Identify which cell holds the provided text, then report its [x, y] central coordinate. 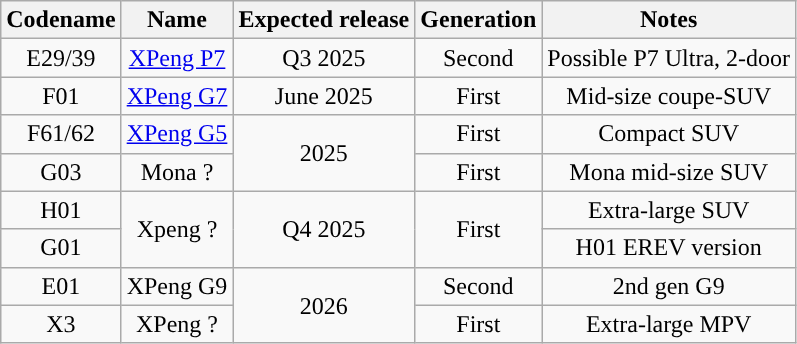
E29/39 [61, 58]
XPeng G9 [177, 286]
Mona ? [177, 172]
Compact SUV [669, 134]
Codename [61, 20]
H01 EREV version [669, 248]
Xpeng ? [177, 229]
E01 [61, 286]
XPeng G5 [177, 134]
H01 [61, 210]
G01 [61, 248]
Extra-large MPV [669, 324]
XPeng G7 [177, 96]
Q3 2025 [324, 58]
2025 [324, 153]
F61/62 [61, 134]
Extra-large SUV [669, 210]
G03 [61, 172]
XPeng ? [177, 324]
Q4 2025 [324, 229]
2026 [324, 305]
2nd gen G9 [669, 286]
Notes [669, 20]
Name [177, 20]
Possible P7 Ultra, 2-door [669, 58]
X3 [61, 324]
F01 [61, 96]
Generation [478, 20]
Mid-size coupe-SUV [669, 96]
Mona mid-size SUV [669, 172]
XPeng P7 [177, 58]
June 2025 [324, 96]
Expected release [324, 20]
